Output the [x, y] coordinate of the center of the cell containing the given text.  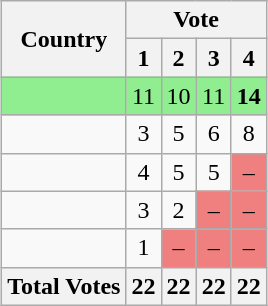
8 [248, 134]
14 [248, 96]
Vote [196, 20]
10 [178, 96]
Country [64, 39]
6 [214, 134]
Total Votes [64, 286]
